Identify which cell holds the provided text, then report its (x, y) central coordinate. 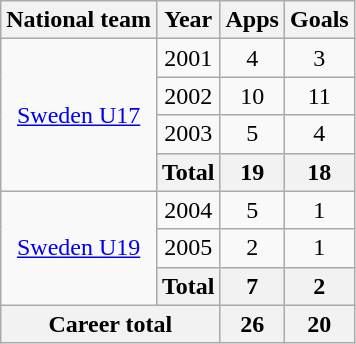
20 (319, 324)
Sweden U17 (79, 115)
Year (188, 20)
2005 (188, 248)
2002 (188, 96)
19 (252, 172)
26 (252, 324)
Goals (319, 20)
2001 (188, 58)
Career total (110, 324)
2004 (188, 210)
10 (252, 96)
2003 (188, 134)
7 (252, 286)
Apps (252, 20)
18 (319, 172)
Sweden U19 (79, 248)
11 (319, 96)
3 (319, 58)
National team (79, 20)
